Search for the cell housing the specified text and yield its [X, Y] center coordinate. 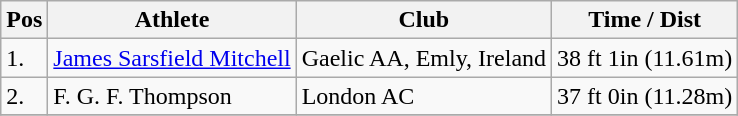
38 ft 1in (11.61m) [645, 58]
2. [24, 96]
Athlete [172, 20]
F. G. F. Thompson [172, 96]
Club [424, 20]
1. [24, 58]
Gaelic AA, Emly, Ireland [424, 58]
37 ft 0in (11.28m) [645, 96]
Time / Dist [645, 20]
Pos [24, 20]
London AC [424, 96]
James Sarsfield Mitchell [172, 58]
